Find where the given text appears and provide that cell's center as (X, Y) coordinate. 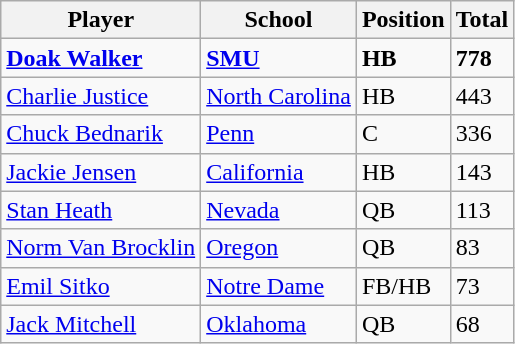
Emil Sitko (101, 286)
Chuck Bednarik (101, 134)
778 (482, 58)
73 (482, 286)
113 (482, 210)
C (403, 134)
443 (482, 96)
Doak Walker (101, 58)
83 (482, 248)
143 (482, 172)
SMU (279, 58)
336 (482, 134)
Oklahoma (279, 324)
Nevada (279, 210)
School (279, 20)
Charlie Justice (101, 96)
Penn (279, 134)
Notre Dame (279, 286)
Norm Van Brocklin (101, 248)
Total (482, 20)
FB/HB (403, 286)
California (279, 172)
68 (482, 324)
Jack Mitchell (101, 324)
Stan Heath (101, 210)
Player (101, 20)
Oregon (279, 248)
North Carolina (279, 96)
Position (403, 20)
Jackie Jensen (101, 172)
